Return [x, y] of the center of cell containing provided text 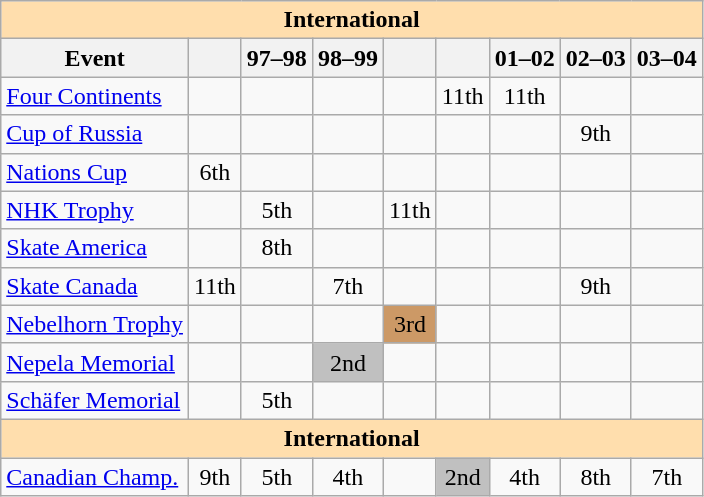
03–04 [666, 58]
6th [214, 172]
Cup of Russia [95, 134]
Skate Canada [95, 286]
Nebelhorn Trophy [95, 324]
NHK Trophy [95, 210]
01–02 [524, 58]
3rd [410, 324]
Four Continents [95, 96]
Schäfer Memorial [95, 400]
98–99 [348, 58]
Nepela Memorial [95, 362]
Event [95, 58]
97–98 [276, 58]
Skate America [95, 248]
02–03 [596, 58]
Nations Cup [95, 172]
Canadian Champ. [95, 477]
